Scan for the cell matching the given text and deliver its (x, y) coordinate at center. 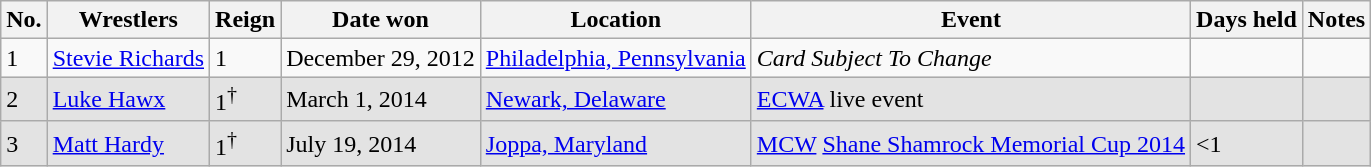
MCW Shane Shamrock Memorial Cup 2014 (970, 144)
March 1, 2014 (381, 100)
ECWA live event (970, 100)
Joppa, Maryland (616, 144)
Event (970, 20)
Date won (381, 20)
Philadelphia, Pennsylvania (616, 58)
Matt Hardy (128, 144)
Notes (1336, 20)
2 (24, 100)
Luke Hawx (128, 100)
Newark, Delaware (616, 100)
Stevie Richards (128, 58)
December 29, 2012 (381, 58)
Days held (1247, 20)
July 19, 2014 (381, 144)
3 (24, 144)
No. (24, 20)
Wrestlers (128, 20)
Reign (246, 20)
<1 (1247, 144)
Location (616, 20)
Card Subject To Change (970, 58)
